Pinpoint the cell where the given text exists, returning its [X, Y] midpoint coordinate. 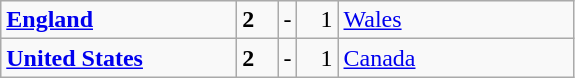
England [119, 20]
United States [119, 58]
Canada [456, 58]
Wales [456, 20]
